Return the [X, Y] coordinate for the center point of the cell that contains the specified text.  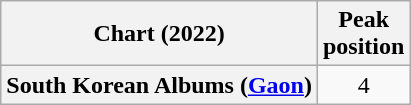
4 [363, 85]
Peakposition [363, 34]
Chart (2022) [160, 34]
South Korean Albums (Gaon) [160, 85]
